Pinpoint the cell where the given text exists, returning its (X, Y) midpoint coordinate. 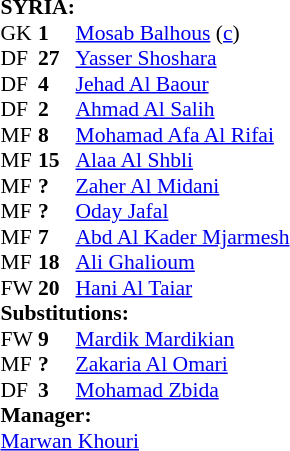
Zakaria Al Omari (182, 365)
Alaa Al Shbli (182, 161)
1 (57, 33)
Yasser Shoshara (182, 59)
Oday Jafal (182, 211)
Zaher Al Midani (182, 186)
Jehad Al Baour (182, 84)
Mohamad Afa Al Rifai (182, 135)
8 (57, 135)
Abd Al Kader Mjarmesh (182, 237)
20 (57, 288)
Substitutions: (144, 313)
27 (57, 59)
GK (19, 33)
9 (57, 339)
18 (57, 263)
Hani Al Taiar (182, 288)
Ali Ghalioum (182, 263)
4 (57, 84)
Mardik Mardikian (182, 339)
Mosab Balhous (c) (182, 33)
2 (57, 109)
Manager: (144, 415)
7 (57, 237)
15 (57, 161)
3 (57, 390)
Mohamad Zbida (182, 390)
Ahmad Al Salih (182, 109)
